Capture the cell that displays the provided text and extract its [x, y] central coordinate. 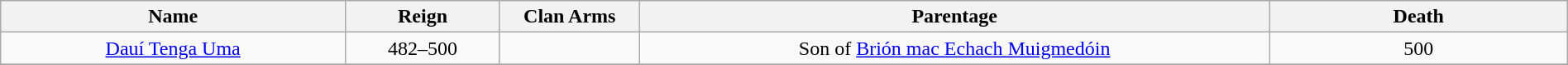
Son of Brión mac Echach Muigmedóin [954, 48]
482–500 [423, 48]
Clan Arms [569, 17]
Death [1418, 17]
500 [1418, 48]
Reign [423, 17]
Parentage [954, 17]
Dauí Tenga Uma [174, 48]
Name [174, 17]
